Return (x, y) of the center of cell containing provided text 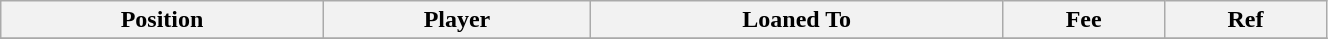
Player (456, 20)
Position (162, 20)
Fee (1084, 20)
Ref (1246, 20)
Loaned To (797, 20)
